Pinpoint the cell where the given text exists, returning its [X, Y] midpoint coordinate. 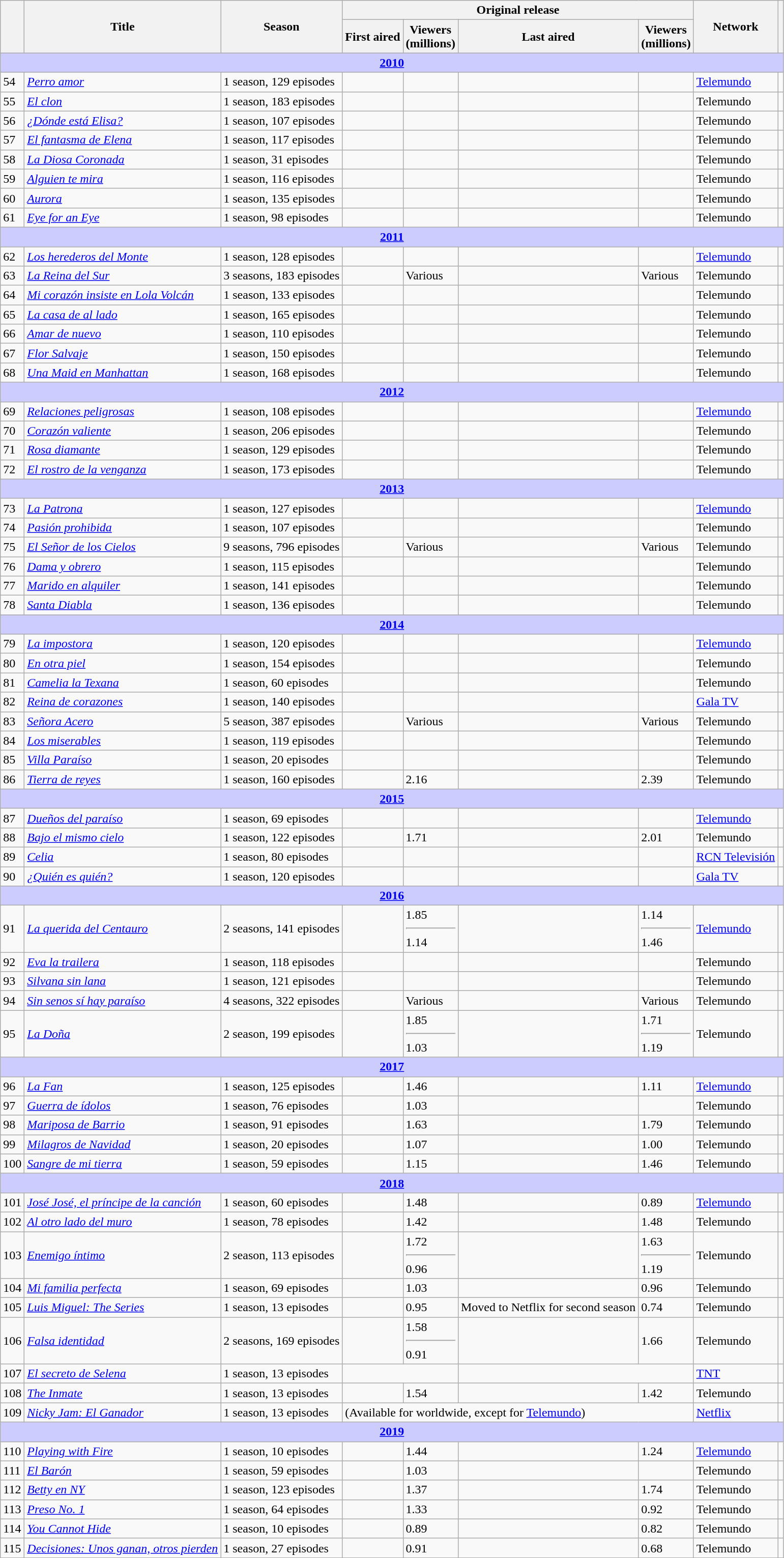
1 season, 91 episodes [282, 1125]
107 [12, 1374]
1 season, 127 episodes [282, 508]
La Doña [123, 1034]
1.33 [430, 1509]
1 season, 128 episodes [282, 256]
0.95 [430, 1308]
Dueños del paraíso [123, 818]
83 [12, 721]
First aired [372, 37]
2.01 [666, 837]
4 seasons, 322 episodes [282, 1001]
103 [12, 1255]
1 season, 206 episodes [282, 431]
RCN Televisión [736, 857]
Rosa diamante [123, 450]
111 [12, 1470]
1 season, 110 episodes [282, 334]
85 [12, 760]
1 season, 141 episodes [282, 586]
113 [12, 1509]
Mariposa de Barrio [123, 1125]
1 season, 116 episodes [282, 179]
94 [12, 1001]
1 season, 98 episodes [282, 217]
Relaciones peligrosas [123, 411]
1.66 [666, 1341]
El rostro de la venganza [123, 469]
0.92 [666, 1509]
¿Quién es quién? [123, 876]
97 [12, 1106]
75 [12, 547]
1 season, 135 episodes [282, 198]
2013 [392, 489]
2 season, 113 episodes [282, 1255]
1.44 [430, 1451]
1 season, 183 episodes [282, 101]
1 season, 125 episodes [282, 1086]
Al otro lado del muro [123, 1222]
Eye for an Eye [123, 217]
114 [12, 1528]
2019 [392, 1432]
Bajo el mismo cielo [123, 837]
54 [12, 82]
74 [12, 527]
Mi familia perfecta [123, 1288]
2.39 [666, 779]
102 [12, 1222]
87 [12, 818]
1.11 [666, 1086]
Aurora [123, 198]
La querida del Centauro [123, 929]
1 season, 165 episodes [282, 315]
1.71 [430, 837]
Nicky Jam: El Ganador [123, 1412]
Amar de nuevo [123, 334]
2010 [392, 63]
Una Maid en Manhattan [123, 373]
2016 [392, 896]
Flor Salvaje [123, 353]
¿Dónde está Elisa? [123, 121]
115 [12, 1548]
56 [12, 121]
1.85 1.14 [430, 929]
1.85 1.03 [430, 1034]
Tierra de reyes [123, 779]
104 [12, 1288]
El fantasma de Elena [123, 140]
112 [12, 1490]
TNT [736, 1374]
101 [12, 1202]
2015 [392, 799]
1.15 [430, 1164]
1.74 [666, 1490]
1 season, 78 episodes [282, 1222]
1.58 0.91 [430, 1341]
61 [12, 217]
Playing with Fire [123, 1451]
68 [12, 373]
72 [12, 469]
1 season, 64 episodes [282, 1509]
1.54 [430, 1393]
Marido en alquiler [123, 586]
2011 [392, 237]
91 [12, 929]
92 [12, 962]
55 [12, 101]
66 [12, 334]
Season [282, 26]
Pasión prohibida [123, 527]
86 [12, 779]
Luis Miguel: The Series [123, 1308]
El Barón [123, 1470]
1 season, 117 episodes [282, 140]
Sin senos sí hay paraíso [123, 1001]
80 [12, 663]
2018 [392, 1183]
1 season, 27 episodes [282, 1548]
1.07 [430, 1144]
93 [12, 981]
Original release [518, 10]
67 [12, 353]
79 [12, 644]
Milagros de Navidad [123, 1144]
88 [12, 837]
Moved to Netflix for second season [548, 1308]
0.91 [430, 1548]
108 [12, 1393]
(Available for worldwide, except for Telemundo) [518, 1412]
69 [12, 411]
Corazón valiente [123, 431]
Enemigo íntimo [123, 1255]
1 season, 76 episodes [282, 1106]
En otra piel [123, 663]
1 season, 123 episodes [282, 1490]
0.96 [666, 1288]
64 [12, 295]
Santa Diabla [123, 605]
81 [12, 683]
95 [12, 1034]
1.72 0.96 [430, 1255]
Silvana sin lana [123, 981]
2017 [392, 1067]
65 [12, 315]
El secreto de Selena [123, 1374]
0.82 [666, 1528]
1 season, 173 episodes [282, 469]
Title [123, 26]
Camelia la Texana [123, 683]
Eva la trailera [123, 962]
Alguien te mira [123, 179]
Mi corazón insiste en Lola Volcán [123, 295]
1 season, 31 episodes [282, 159]
Network [736, 26]
1.14 1.46 [666, 929]
5 season, 387 episodes [282, 721]
1 season, 133 episodes [282, 295]
1.71 1.19 [666, 1034]
1.63 [430, 1125]
Dama y obrero [123, 566]
La casa de al lado [123, 315]
1 season, 136 episodes [282, 605]
2 seasons, 169 episodes [282, 1341]
99 [12, 1144]
Reina de corazones [123, 702]
1.37 [430, 1490]
1 season, 168 episodes [282, 373]
La Fan [123, 1086]
78 [12, 605]
76 [12, 566]
Netflix [736, 1412]
1 season, 118 episodes [282, 962]
Perro amor [123, 82]
La impostora [123, 644]
2 seasons, 141 episodes [282, 929]
59 [12, 179]
60 [12, 198]
1.79 [666, 1125]
62 [12, 256]
106 [12, 1341]
Villa Paraíso [123, 760]
1.00 [666, 1144]
110 [12, 1451]
1 season, 160 episodes [282, 779]
1 season, 115 episodes [282, 566]
71 [12, 450]
63 [12, 276]
Guerra de ídolos [123, 1106]
2 season, 199 episodes [282, 1034]
Celia [123, 857]
Sangre de mi tierra [123, 1164]
1.63 1.19 [666, 1255]
2014 [392, 625]
0.74 [666, 1308]
Los miserables [123, 741]
109 [12, 1412]
84 [12, 741]
La Diosa Coronada [123, 159]
70 [12, 431]
100 [12, 1164]
73 [12, 508]
89 [12, 857]
90 [12, 876]
1 season, 119 episodes [282, 741]
La Reina del Sur [123, 276]
1 season, 121 episodes [282, 981]
77 [12, 586]
Betty en NY [123, 1490]
2012 [392, 392]
1 season, 108 episodes [282, 411]
El Señor de los Cielos [123, 547]
Preso No. 1 [123, 1509]
82 [12, 702]
1 season, 150 episodes [282, 353]
Decisiones: Unos ganan, otros pierden [123, 1548]
2.16 [430, 779]
Señora Acero [123, 721]
9 seasons, 796 episodes [282, 547]
96 [12, 1086]
57 [12, 140]
La Patrona [123, 508]
1 season, 80 episodes [282, 857]
1.24 [666, 1451]
Los herederos del Monte [123, 256]
You Cannot Hide [123, 1528]
Last aired [548, 37]
1 season, 154 episodes [282, 663]
98 [12, 1125]
0.68 [666, 1548]
1 season, 140 episodes [282, 702]
El clon [123, 101]
1 season, 122 episodes [282, 837]
José José, el príncipe de la canción [123, 1202]
105 [12, 1308]
3 seasons, 183 episodes [282, 276]
The Inmate [123, 1393]
58 [12, 159]
Falsa identidad [123, 1341]
